Pinpoint the cell where the given text exists, returning its (x, y) midpoint coordinate. 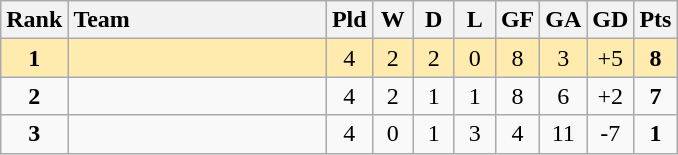
+5 (610, 58)
GF (517, 20)
D (434, 20)
Rank (34, 20)
Team (198, 20)
Pts (656, 20)
L (474, 20)
11 (564, 134)
6 (564, 96)
Pld (349, 20)
7 (656, 96)
W (392, 20)
-7 (610, 134)
+2 (610, 96)
GA (564, 20)
GD (610, 20)
